Find where the given text appears and provide that cell's center as [x, y] coordinate. 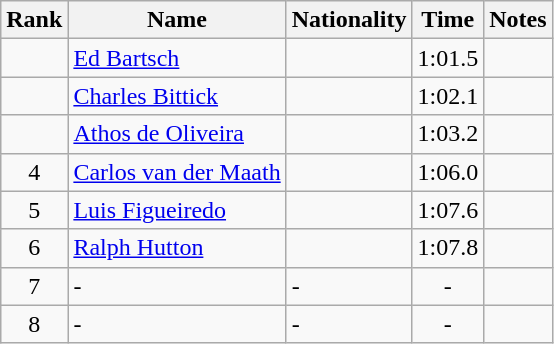
7 [34, 286]
Carlos van der Maath [177, 172]
6 [34, 248]
8 [34, 324]
Name [177, 20]
Ralph Hutton [177, 248]
1:01.5 [448, 58]
4 [34, 172]
1:06.0 [448, 172]
Nationality [349, 20]
1:07.8 [448, 248]
5 [34, 210]
Notes [518, 20]
1:03.2 [448, 134]
1:07.6 [448, 210]
Charles Bittick [177, 96]
1:02.1 [448, 96]
Time [448, 20]
Athos de Oliveira [177, 134]
Rank [34, 20]
Ed Bartsch [177, 58]
Luis Figueiredo [177, 210]
